Detect which cell encompasses the target text, then output its (X, Y) center coordinate. 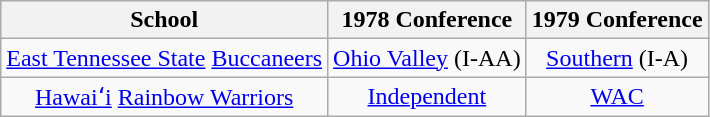
1979 Conference (617, 20)
WAC (617, 97)
1978 Conference (428, 20)
School (164, 20)
Ohio Valley (I-AA) (428, 58)
East Tennessee State Buccaneers (164, 58)
Southern (I-A) (617, 58)
Independent (428, 97)
Hawaiʻi Rainbow Warriors (164, 97)
